Locate the cell with the specified text and output its (x, y) center coordinate. 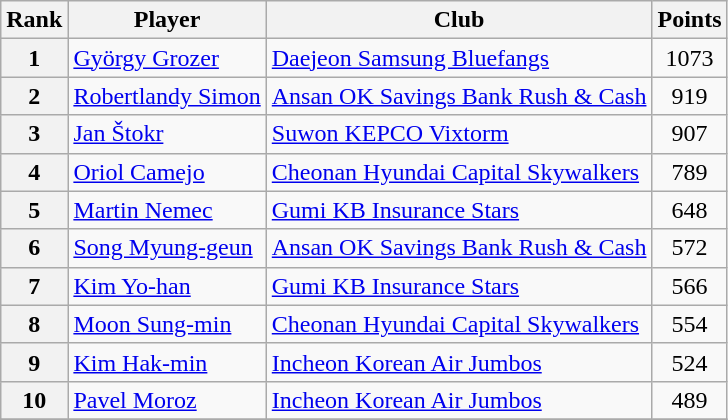
Oriol Camejo (167, 172)
Points (690, 20)
1 (34, 58)
10 (34, 400)
Song Myung-geun (167, 248)
Suwon KEPCO Vixtorm (459, 134)
Jan Štokr (167, 134)
566 (690, 286)
Martin Nemec (167, 210)
György Grozer (167, 58)
9 (34, 362)
Daejeon Samsung Bluefangs (459, 58)
789 (690, 172)
1073 (690, 58)
Rank (34, 20)
8 (34, 324)
907 (690, 134)
Kim Hak-min (167, 362)
489 (690, 400)
Kim Yo-han (167, 286)
Player (167, 20)
7 (34, 286)
2 (34, 96)
3 (34, 134)
6 (34, 248)
554 (690, 324)
Moon Sung-min (167, 324)
Robertlandy Simon (167, 96)
919 (690, 96)
4 (34, 172)
Club (459, 20)
648 (690, 210)
524 (690, 362)
572 (690, 248)
5 (34, 210)
Pavel Moroz (167, 400)
